Find where the given text appears and provide that cell's center as [X, Y] coordinate. 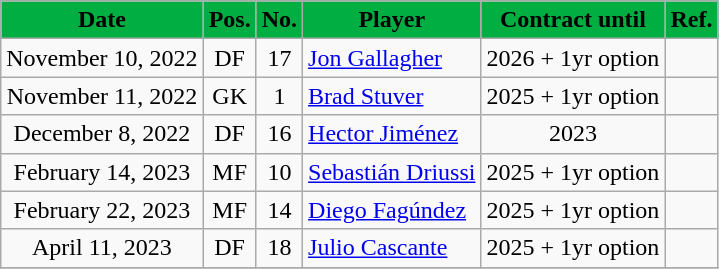
Pos. [230, 20]
10 [279, 172]
Date [102, 20]
1 [279, 96]
Julio Cascante [392, 248]
14 [279, 210]
December 8, 2022 [102, 134]
November 11, 2022 [102, 96]
Jon Gallagher [392, 58]
17 [279, 58]
Diego Fagúndez [392, 210]
2026 + 1yr option [573, 58]
February 22, 2023 [102, 210]
2023 [573, 134]
No. [279, 20]
April 11, 2023 [102, 248]
Brad Stuver [392, 96]
February 14, 2023 [102, 172]
Ref. [692, 20]
18 [279, 248]
Player [392, 20]
Contract until [573, 20]
Sebastián Driussi [392, 172]
Hector Jiménez [392, 134]
16 [279, 134]
November 10, 2022 [102, 58]
GK [230, 96]
